Return [x, y] of the center of cell containing provided text 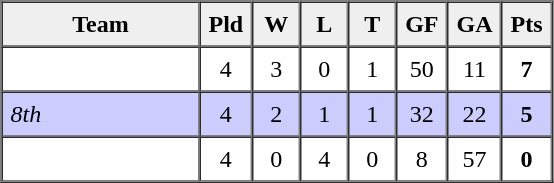
57 [475, 158]
T [372, 24]
W [276, 24]
8 [422, 158]
8th [101, 114]
GA [475, 24]
Team [101, 24]
Pld [226, 24]
L [324, 24]
GF [422, 24]
7 [527, 68]
22 [475, 114]
Pts [527, 24]
2 [276, 114]
5 [527, 114]
11 [475, 68]
3 [276, 68]
50 [422, 68]
32 [422, 114]
